Output the (X, Y) coordinate of the center of the cell containing the given text.  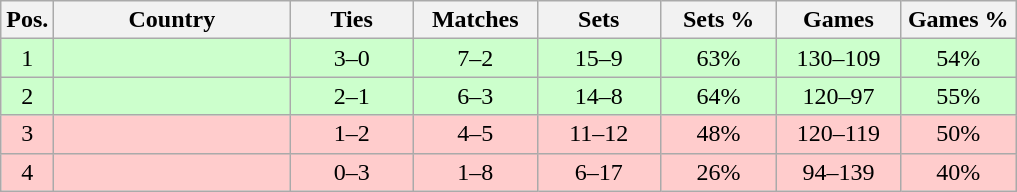
120–119 (839, 134)
1 (28, 58)
Games % (958, 20)
6–17 (599, 172)
54% (958, 58)
26% (719, 172)
64% (719, 96)
3–0 (352, 58)
Ties (352, 20)
15–9 (599, 58)
7–2 (475, 58)
48% (719, 134)
Games (839, 20)
55% (958, 96)
1–2 (352, 134)
11–12 (599, 134)
Matches (475, 20)
4 (28, 172)
6–3 (475, 96)
94–139 (839, 172)
0–3 (352, 172)
40% (958, 172)
130–109 (839, 58)
50% (958, 134)
4–5 (475, 134)
63% (719, 58)
Pos. (28, 20)
Country (172, 20)
120–97 (839, 96)
2 (28, 96)
Sets % (719, 20)
3 (28, 134)
2–1 (352, 96)
Sets (599, 20)
14–8 (599, 96)
1–8 (475, 172)
